Detect which cell encompasses the target text, then output its [x, y] center coordinate. 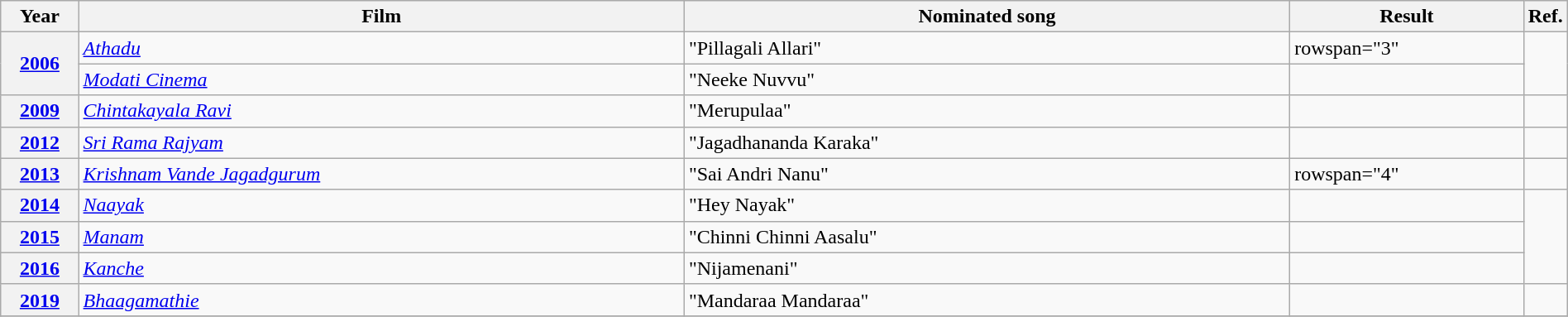
"Mandaraa Mandaraa" [987, 300]
"Neeke Nuvvu" [987, 79]
Naayak [381, 205]
2016 [40, 268]
Year [40, 17]
"Sai Andri Nanu" [987, 174]
2012 [40, 142]
Athadu [381, 48]
2006 [40, 64]
"Merupulaa" [987, 111]
Result [1408, 17]
rowspan="4" [1408, 174]
Manam [381, 237]
"Chinni Chinni Aasalu" [987, 237]
2015 [40, 237]
Bhaagamathie [381, 300]
"Nijamenani" [987, 268]
Film [381, 17]
Sri Rama Rajyam [381, 142]
Krishnam Vande Jagadgurum [381, 174]
rowspan="3" [1408, 48]
2013 [40, 174]
2014 [40, 205]
2019 [40, 300]
"Jagadhananda Karaka" [987, 142]
Chintakayala Ravi [381, 111]
Modati Cinema [381, 79]
Nominated song [987, 17]
"Pillagali Allari" [987, 48]
"Hey Nayak" [987, 205]
2009 [40, 111]
Ref. [1545, 17]
Kanche [381, 268]
